Extract the (x, y) coordinate from the center of the cell holding the provided text.  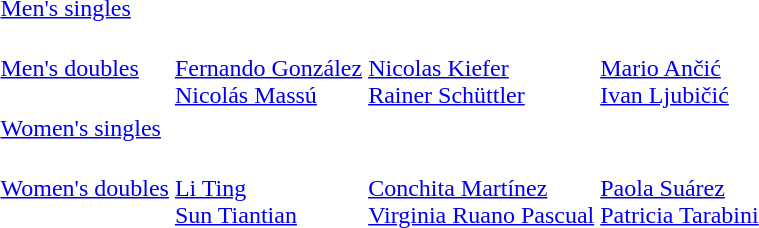
Nicolas KieferRainer Schüttler (482, 68)
Fernando GonzálezNicolás Massú (268, 68)
